From the cell containing the given text, extract its center point as (x, y) coordinate. 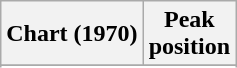
Peak position (189, 34)
Chart (1970) (72, 34)
